Locate the cell with the specified text and output its (x, y) center coordinate. 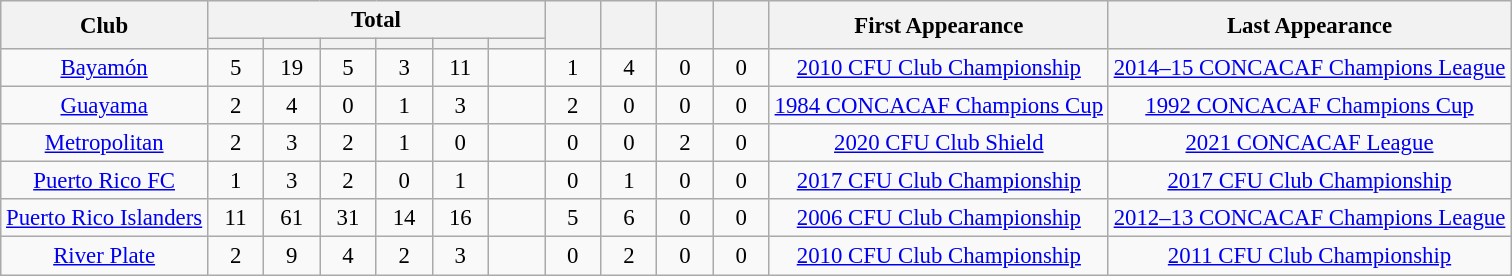
Puerto Rico Islanders (104, 219)
First Appearance (938, 25)
1984 CONCACAF Champions Cup (938, 106)
Total (376, 20)
2012–13 CONCACAF Champions League (1309, 219)
16 (460, 219)
2014–15 CONCACAF Champions League (1309, 68)
Club (104, 25)
River Plate (104, 256)
19 (292, 68)
6 (629, 219)
2021 CONCACAF League (1309, 143)
Metropolitan (104, 143)
Bayamón (104, 68)
31 (348, 219)
Last Appearance (1309, 25)
Guayama (104, 106)
9 (292, 256)
61 (292, 219)
1992 CONCACAF Champions Cup (1309, 106)
2006 CFU Club Championship (938, 219)
14 (404, 219)
2020 CFU Club Shield (938, 143)
Puerto Rico FC (104, 181)
2011 CFU Club Championship (1309, 256)
